Locate the cell with the specified text and output its (X, Y) center coordinate. 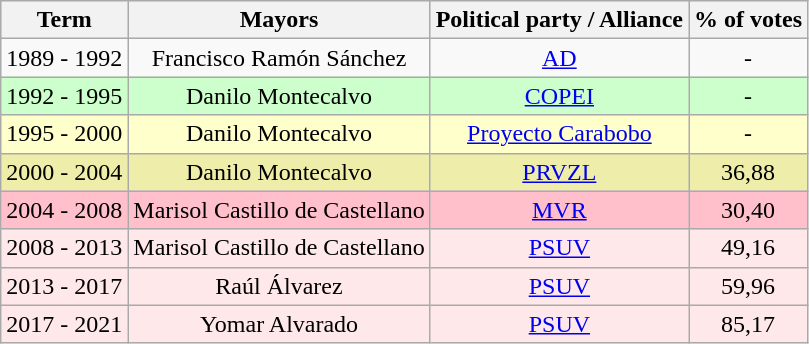
49,16 (748, 248)
PRVZL (559, 172)
Proyecto Carabobo (559, 134)
MVR (559, 210)
85,17 (748, 324)
Mayors (279, 20)
2013 - 2017 (64, 286)
Term (64, 20)
COPEI (559, 96)
2008 - 2013 (64, 248)
AD (559, 58)
Political party / Alliance (559, 20)
2017 - 2021 (64, 324)
1995 - 2000 (64, 134)
36,88 (748, 172)
59,96 (748, 286)
Francisco Ramón Sánchez (279, 58)
% of votes (748, 20)
Raúl Álvarez (279, 286)
2004 - 2008 (64, 210)
2000 - 2004 (64, 172)
1992 - 1995 (64, 96)
Yomar Alvarado (279, 324)
1989 - 1992 (64, 58)
30,40 (748, 210)
